Extract the [x, y] coordinate from the center of the cell holding the provided text.  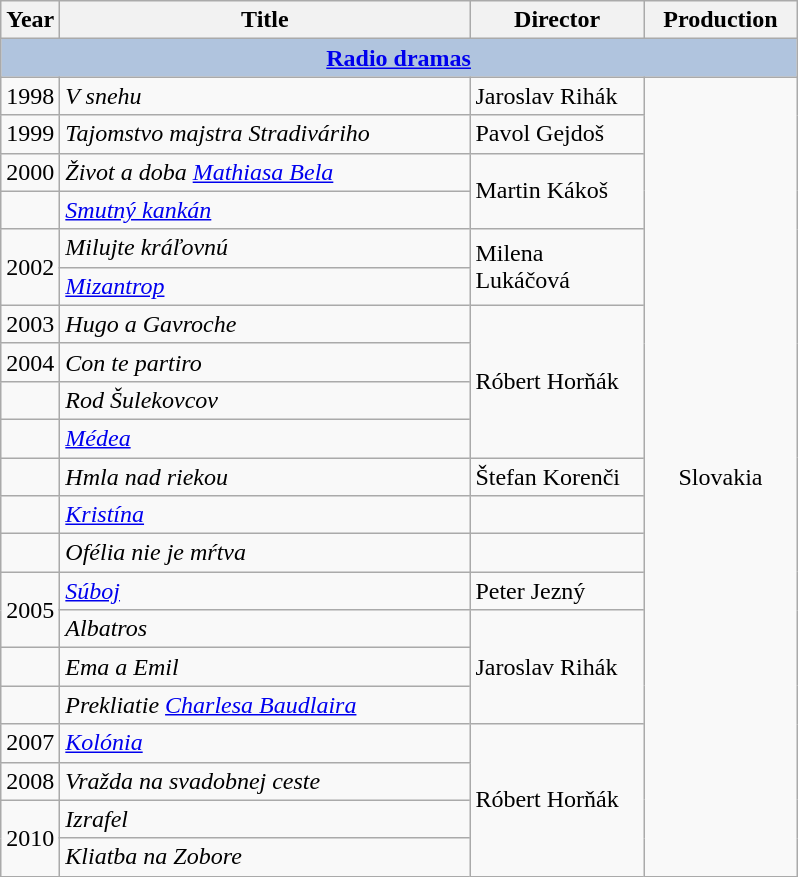
Con te partiro [265, 362]
Mizantrop [265, 286]
2003 [30, 324]
Kliatba na Zobore [265, 857]
Štefan Korenči [558, 477]
Martin Kákoš [558, 191]
2008 [30, 781]
Kristína [265, 515]
Súboj [265, 591]
Slovakia [720, 476]
Ema a Emil [265, 667]
Milujte kráľovnú [265, 248]
V snehu [265, 96]
Rod Šulekovcov [265, 400]
Kolónia [265, 743]
Tajomstvo majstra Stradiváriho [265, 134]
Title [265, 20]
Hugo a Gavroche [265, 324]
1999 [30, 134]
Milena Lukáčová [558, 267]
2004 [30, 362]
Production [720, 20]
Peter Jezný [558, 591]
Albatros [265, 629]
Hmla nad riekou [265, 477]
2002 [30, 267]
Ofélia nie je mŕtva [265, 553]
Život a doba Mathiasa Bela [265, 172]
1998 [30, 96]
2000 [30, 172]
Smutný kankán [265, 210]
2005 [30, 610]
Year [30, 20]
Vražda na svadobnej ceste [265, 781]
Pavol Gejdoš [558, 134]
Prekliatie Charlesa Baudlaira [265, 705]
Radio dramas [399, 58]
2010 [30, 838]
Médea [265, 438]
2007 [30, 743]
Izrafel [265, 819]
Director [558, 20]
